Capture the cell that displays the provided text and extract its (X, Y) central coordinate. 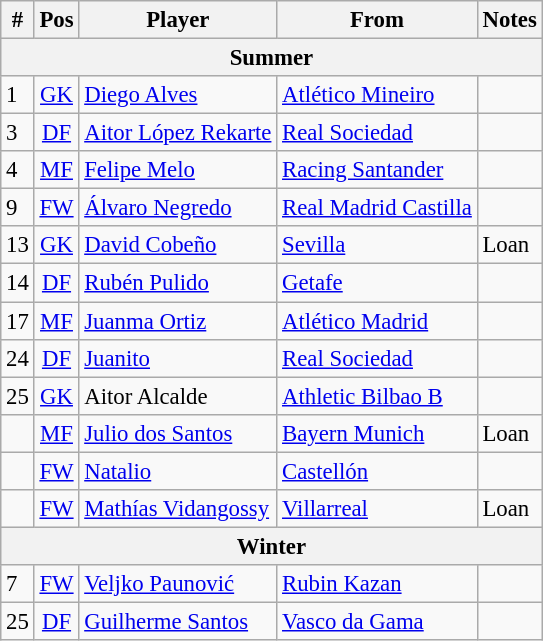
Atlético Madrid (377, 321)
14 (18, 283)
Getafe (377, 283)
Natalio (178, 471)
Álvaro Negredo (178, 208)
24 (18, 358)
Rubén Pulido (178, 283)
1 (18, 95)
Bayern Munich (377, 433)
Racing Santander (377, 170)
David Cobeño (178, 245)
Aitor López Rekarte (178, 133)
Summer (272, 58)
Real Madrid Castilla (377, 208)
Castellón (377, 471)
Notes (510, 20)
Vasco da Gama (377, 621)
Mathías Vidangossy (178, 509)
Guilherme Santos (178, 621)
Felipe Melo (178, 170)
7 (18, 584)
Sevilla (377, 245)
Athletic Bilbao B (377, 396)
9 (18, 208)
# (18, 20)
4 (18, 170)
Julio dos Santos (178, 433)
Player (178, 20)
Veljko Paunović (178, 584)
Juanito (178, 358)
Juanma Ortiz (178, 321)
Pos (56, 20)
Villarreal (377, 509)
Diego Alves (178, 95)
Rubin Kazan (377, 584)
Atlético Mineiro (377, 95)
13 (18, 245)
17 (18, 321)
Aitor Alcalde (178, 396)
Winter (272, 546)
3 (18, 133)
From (377, 20)
